From the cell containing the given text, extract its center point as (X, Y) coordinate. 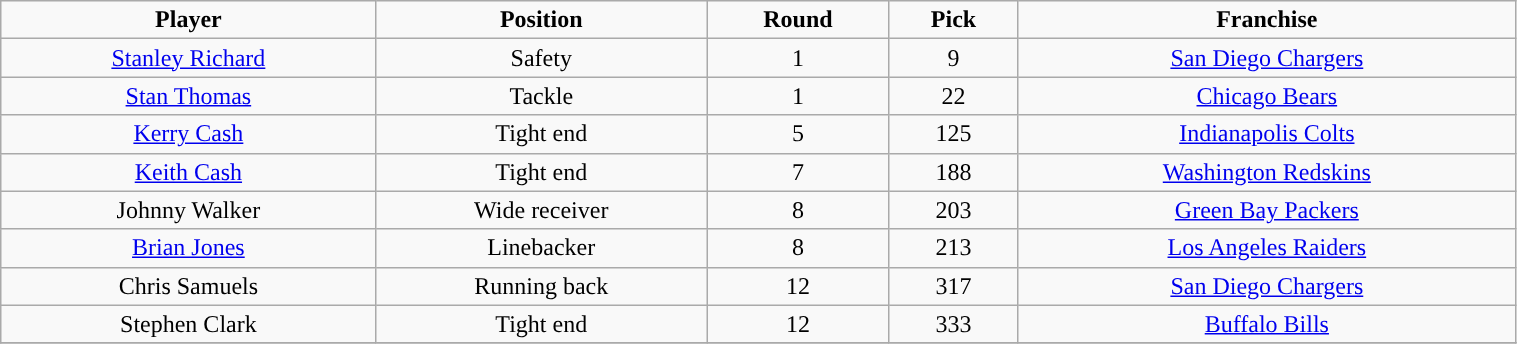
Stan Thomas (188, 96)
Chris Samuels (188, 286)
Los Angeles Raiders (1267, 248)
333 (953, 324)
Keith Cash (188, 172)
Tackle (541, 96)
317 (953, 286)
22 (953, 96)
9 (953, 58)
Linebacker (541, 248)
Position (541, 20)
Washington Redskins (1267, 172)
125 (953, 134)
Johnny Walker (188, 210)
Green Bay Packers (1267, 210)
Kerry Cash (188, 134)
Round (798, 20)
Running back (541, 286)
203 (953, 210)
Player (188, 20)
Indianapolis Colts (1267, 134)
5 (798, 134)
Wide receiver (541, 210)
7 (798, 172)
213 (953, 248)
Stanley Richard (188, 58)
Stephen Clark (188, 324)
Safety (541, 58)
Buffalo Bills (1267, 324)
Franchise (1267, 20)
Pick (953, 20)
188 (953, 172)
Brian Jones (188, 248)
Chicago Bears (1267, 96)
